Search for the cell housing the specified text and yield its (X, Y) center coordinate. 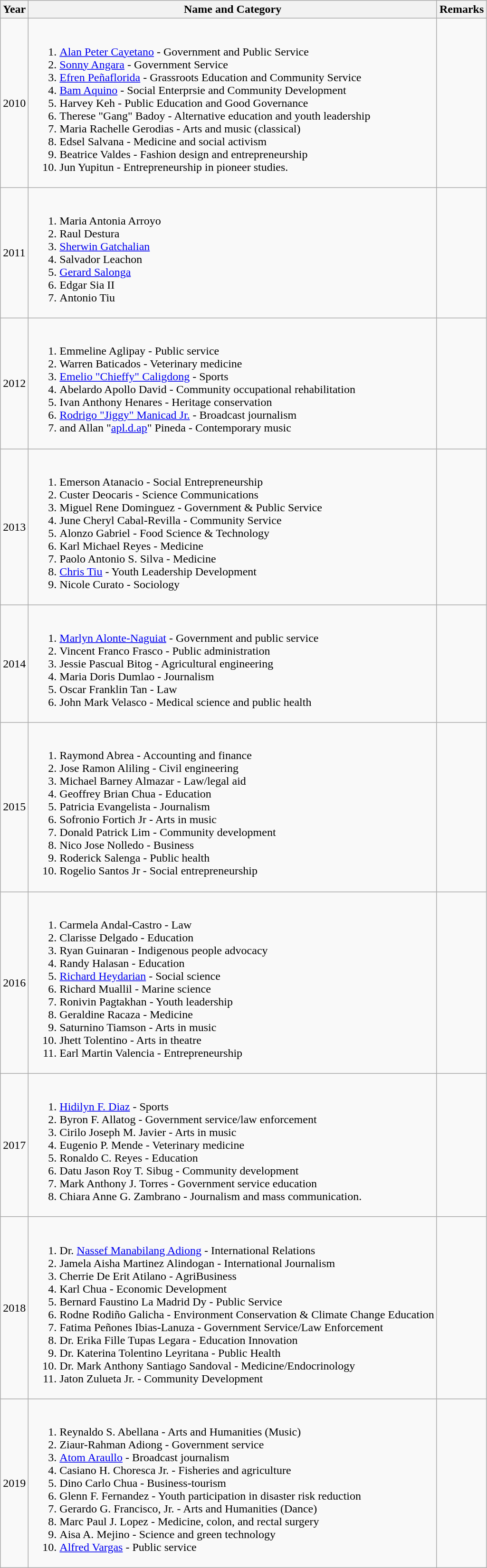
2011 (14, 253)
2014 (14, 664)
2015 (14, 807)
Name and Category (233, 9)
2018 (14, 1307)
2012 (14, 384)
2013 (14, 527)
2016 (14, 983)
2017 (14, 1145)
Year (14, 9)
Remarks (461, 9)
2019 (14, 1483)
Maria Antonia ArroyoRaul DesturaSherwin GatchalianSalvador LeachonGerard SalongaEdgar Sia IIAntonio Tiu (233, 253)
2010 (14, 103)
